Locate the cell with the specified text and output its [X, Y] center coordinate. 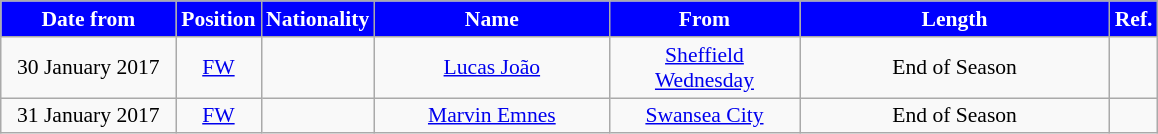
31 January 2017 [88, 116]
Position [218, 19]
Marvin Emnes [492, 116]
From [704, 19]
Date from [88, 19]
Swansea City [704, 116]
Name [492, 19]
Sheffield Wednesday [704, 68]
Lucas João [492, 68]
Length [955, 19]
30 January 2017 [88, 68]
Nationality [318, 19]
Ref. [1134, 19]
